For the text-containing cell, return its midpoint in [X, Y] coordinate format. 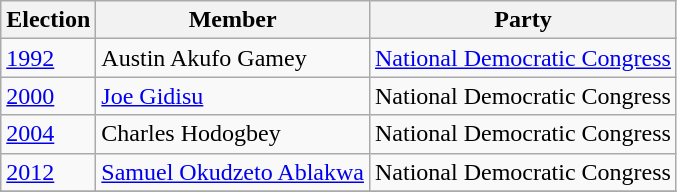
Samuel Okudzeto Ablakwa [233, 172]
2004 [48, 134]
Joe Gidisu [233, 96]
Austin Akufo Gamey [233, 58]
Party [522, 20]
Election [48, 20]
Charles Hodogbey [233, 134]
Member [233, 20]
2000 [48, 96]
2012 [48, 172]
1992 [48, 58]
